Capture the cell that displays the provided text and extract its [X, Y] central coordinate. 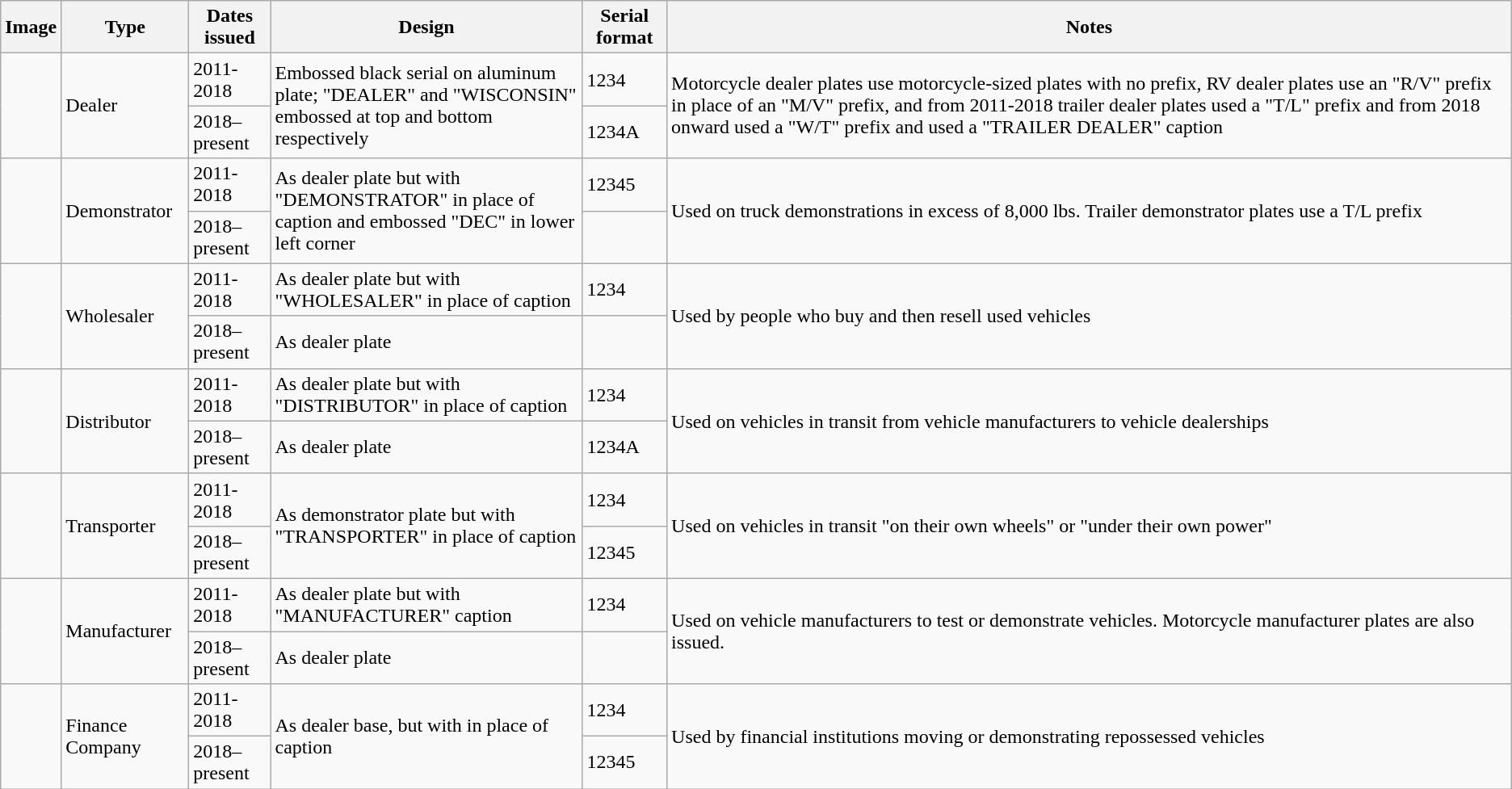
As dealer plate but with "WHOLESALER" in place of caption [426, 289]
Used by people who buy and then resell used vehicles [1090, 316]
As dealer plate but with "MANUFACTURER" caption [426, 604]
Embossed black serial on aluminum plate; "DEALER" and "WISCONSIN" embossed at top and bottom respectively [426, 106]
Used on truck demonstrations in excess of 8,000 lbs. Trailer demonstrator plates use a T/L prefix [1090, 211]
As dealer base, but with in place of caption [426, 737]
Manufacturer [125, 631]
Used on vehicles in transit from vehicle manufacturers to vehicle dealerships [1090, 421]
Image [31, 27]
Design [426, 27]
Transporter [125, 526]
As dealer plate but with "DEMONSTRATOR" in place of caption and embossed "DEC" in lower left corner [426, 211]
Serial format [625, 27]
Notes [1090, 27]
Distributor [125, 421]
Type [125, 27]
Used on vehicle manufacturers to test or demonstrate vehicles. Motorcycle manufacturer plates are also issued. [1090, 631]
As dealer plate but with "DISTRIBUTOR" in place of caption [426, 394]
Demonstrator [125, 211]
Wholesaler [125, 316]
Used by financial institutions moving or demonstrating repossessed vehicles [1090, 737]
Dates issued [229, 27]
As demonstrator plate but with "TRANSPORTER" in place of caption [426, 526]
Finance Company [125, 737]
Used on vehicles in transit "on their own wheels" or "under their own power" [1090, 526]
Dealer [125, 106]
